Output the (x, y) coordinate of the center of the cell containing the given text.  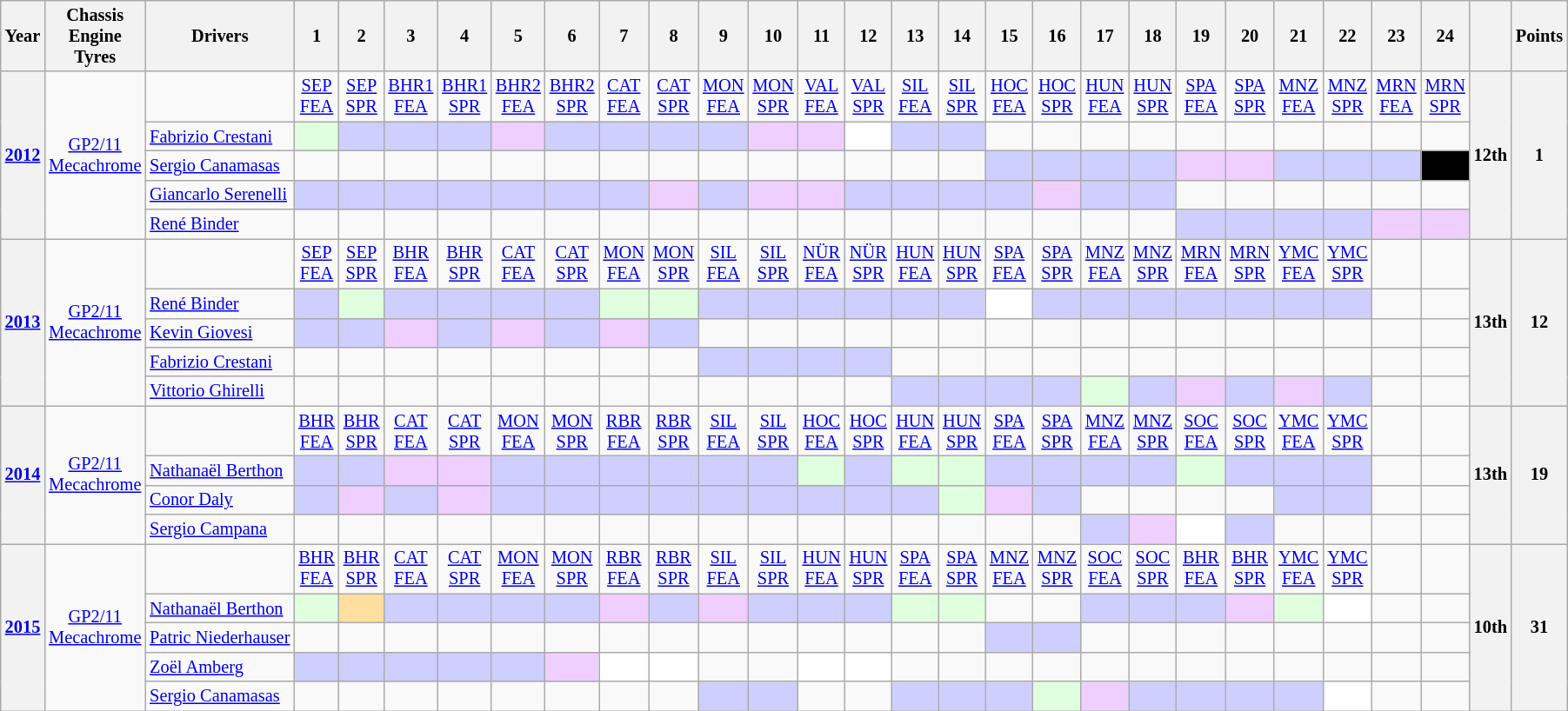
Zoël Amberg (219, 667)
31 (1539, 627)
Year (23, 36)
ChassisEngineTyres (95, 36)
5 (518, 36)
24 (1445, 36)
12th (1491, 155)
10 (772, 36)
13 (915, 36)
Sergio Campana (219, 529)
Conor Daly (219, 500)
10th (1491, 627)
6 (572, 36)
7 (624, 36)
2 (362, 36)
BHR1FEA (410, 96)
Drivers (219, 36)
Kevin Giovesi (219, 333)
4 (464, 36)
11 (822, 36)
NÜRFEA (822, 263)
15 (1009, 36)
BHR2SPR (572, 96)
2014 (23, 475)
16 (1058, 36)
Vittorio Ghirelli (219, 391)
VALSPR (868, 96)
Points (1539, 36)
2012 (23, 155)
VALFEA (822, 96)
2015 (23, 627)
BHR1SPR (464, 96)
Patric Niederhauser (219, 637)
NÜRSPR (868, 263)
2013 (23, 322)
18 (1153, 36)
21 (1298, 36)
20 (1250, 36)
Giancarlo Serenelli (219, 195)
17 (1104, 36)
8 (673, 36)
BHR2FEA (518, 96)
9 (724, 36)
23 (1396, 36)
22 (1347, 36)
14 (962, 36)
3 (410, 36)
